Output the [x, y] coordinate of the center of the cell containing the given text.  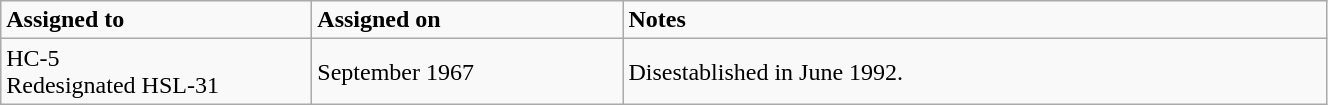
September 1967 [468, 72]
Assigned on [468, 20]
HC-5Redesignated HSL-31 [156, 72]
Notes [975, 20]
Assigned to [156, 20]
Disestablished in June 1992. [975, 72]
